Find where the given text appears and provide that cell's center as [x, y] coordinate. 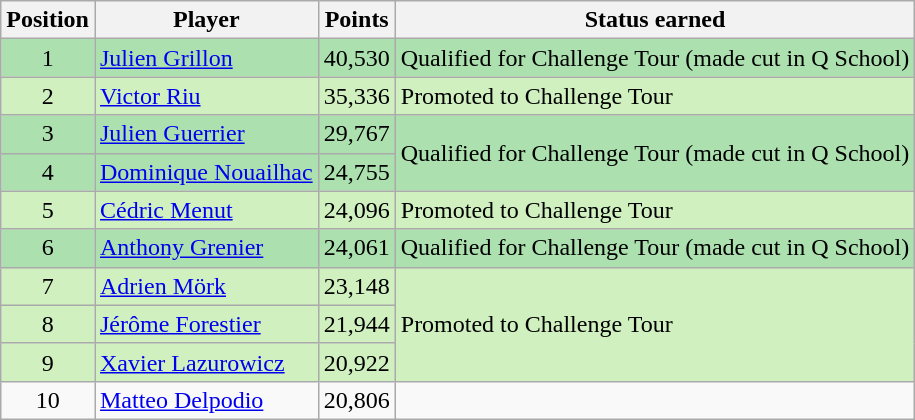
23,148 [356, 286]
Matteo Delpodio [206, 400]
Anthony Grenier [206, 248]
Adrien Mörk [206, 286]
Points [356, 20]
Xavier Lazurowicz [206, 362]
3 [48, 134]
7 [48, 286]
Dominique Nouailhac [206, 172]
20,806 [356, 400]
Julien Guerrier [206, 134]
Jérôme Forestier [206, 324]
Position [48, 20]
Cédric Menut [206, 210]
6 [48, 248]
Status earned [654, 20]
2 [48, 96]
Player [206, 20]
1 [48, 58]
20,922 [356, 362]
9 [48, 362]
24,096 [356, 210]
Julien Grillon [206, 58]
4 [48, 172]
8 [48, 324]
40,530 [356, 58]
29,767 [356, 134]
24,755 [356, 172]
24,061 [356, 248]
10 [48, 400]
21,944 [356, 324]
35,336 [356, 96]
Victor Riu [206, 96]
5 [48, 210]
